Identify which cell holds the provided text, then report its (x, y) central coordinate. 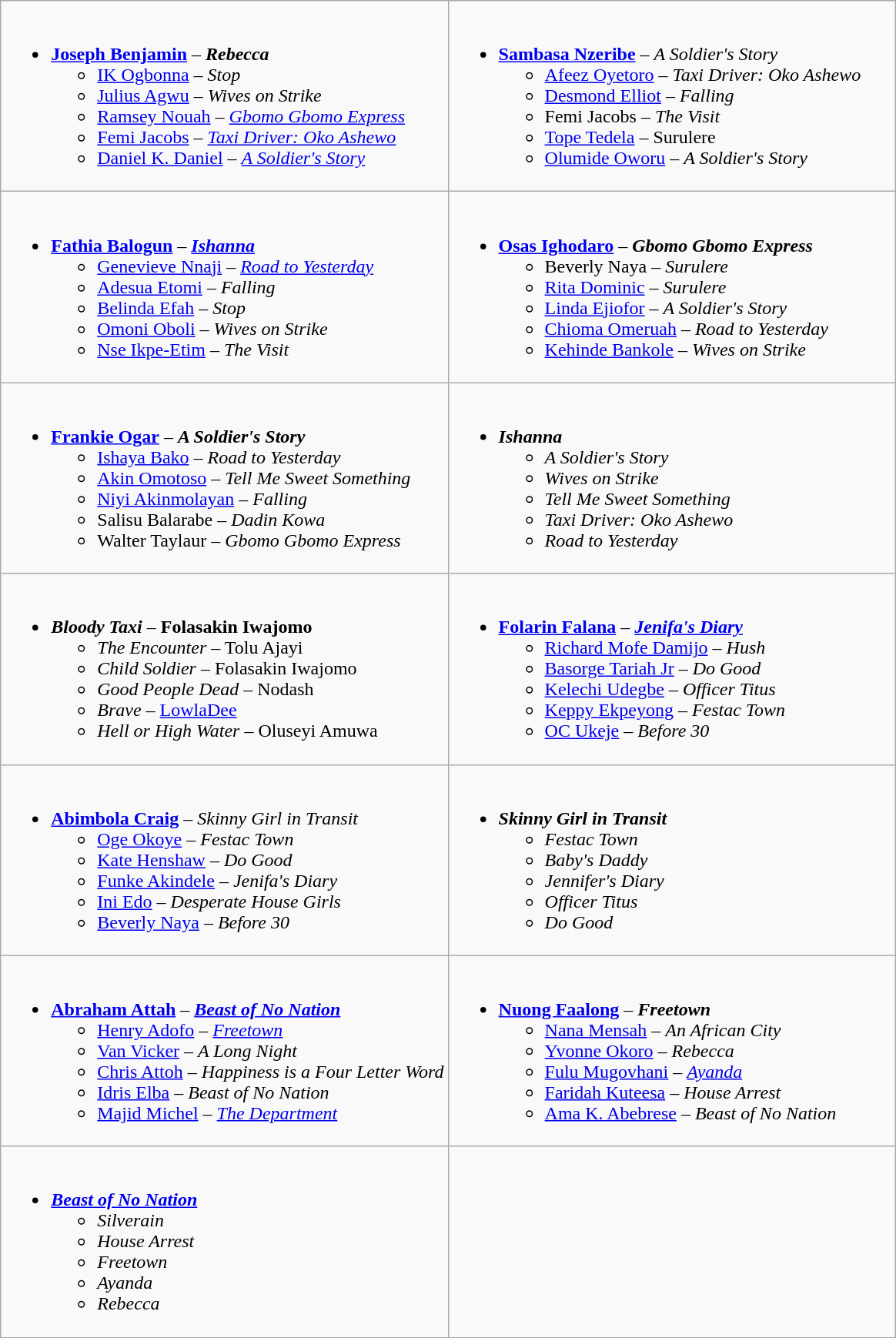
Skinny Girl in TransitFestac TownBaby's DaddyJennifer's DiaryOfficer TitusDo Good (671, 860)
Beast of No NationSilverainHouse ArrestFreetownAyandaRebecca (225, 1242)
IshannaA Soldier's StoryWives on StrikeTell Me Sweet SomethingTaxi Driver: Oko AshewoRoad to Yesterday (671, 478)
